Scan for the cell matching the given text and deliver its (x, y) coordinate at center. 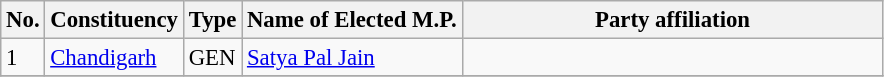
Chandigarh (114, 58)
1 (23, 58)
No. (23, 20)
Party affiliation (672, 20)
Satya Pal Jain (352, 58)
Constituency (114, 20)
GEN (212, 58)
Type (212, 20)
Name of Elected M.P. (352, 20)
